Extract the (x, y) coordinate from the center of the cell holding the provided text.  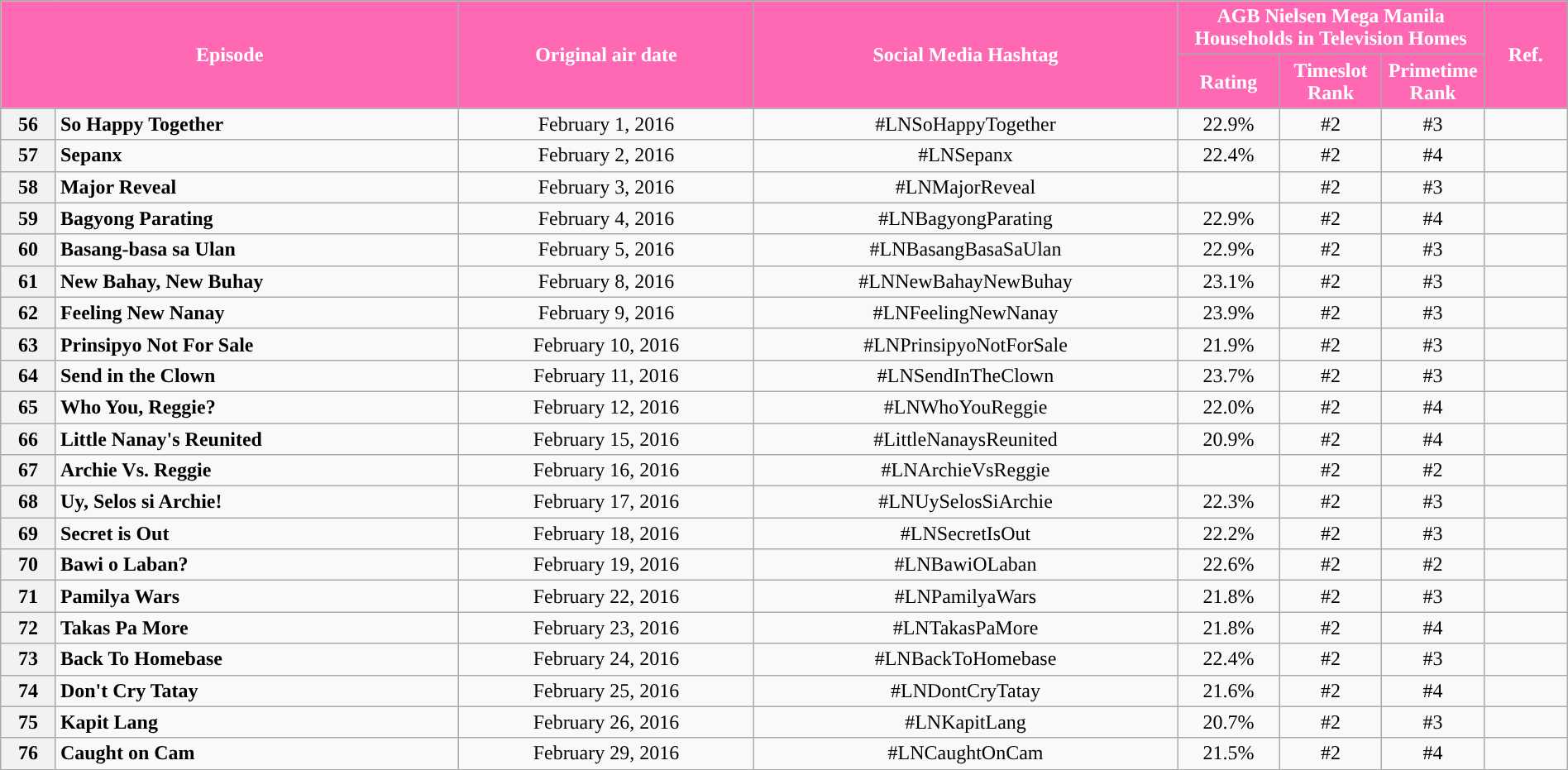
73 (28, 659)
Basang-basa sa Ulan (256, 250)
#LNBagyongParating (965, 218)
63 (28, 344)
#LNUySelosSiArchie (965, 502)
#LNDontCryTatay (965, 691)
February 25, 2016 (607, 691)
#LNFeelingNewNanay (965, 313)
February 29, 2016 (607, 753)
New Bahay, New Buhay (256, 281)
#LNMajorReveal (965, 187)
So Happy Together (256, 124)
70 (28, 565)
22.2% (1229, 533)
#LNPamilyaWars (965, 596)
Episode (230, 55)
Caught on Cam (256, 753)
62 (28, 313)
February 9, 2016 (607, 313)
February 3, 2016 (607, 187)
#LNKapitLang (965, 722)
February 18, 2016 (607, 533)
Archie Vs. Reggie (256, 471)
22.3% (1229, 502)
Major Reveal (256, 187)
23.9% (1229, 313)
#LNPrinsipyoNotForSale (965, 344)
Pamilya Wars (256, 596)
February 10, 2016 (607, 344)
Prinsipyo Not For Sale (256, 344)
Who You, Reggie? (256, 407)
#LNSendInTheClown (965, 375)
February 23, 2016 (607, 628)
76 (28, 753)
#LNBawiOLaban (965, 565)
#LNTakasPaMore (965, 628)
69 (28, 533)
#LNSoHappyTogether (965, 124)
#LNBasangBasaSaUlan (965, 250)
58 (28, 187)
Primetime Rank (1433, 81)
Timeslot Rank (1331, 81)
#LNBackToHomebase (965, 659)
February 17, 2016 (607, 502)
20.9% (1229, 439)
Ref. (1525, 55)
Kapit Lang (256, 722)
23.7% (1229, 375)
23.1% (1229, 281)
Uy, Selos si Archie! (256, 502)
59 (28, 218)
#LNWhoYouReggie (965, 407)
Rating (1229, 81)
61 (28, 281)
#LNNewBahayNewBuhay (965, 281)
#LNArchieVsReggie (965, 471)
Little Nanay's Reunited (256, 439)
21.6% (1229, 691)
Sepanx (256, 155)
21.5% (1229, 753)
65 (28, 407)
Secret is Out (256, 533)
February 8, 2016 (607, 281)
#LNSecretIsOut (965, 533)
20.7% (1229, 722)
Feeling New Nanay (256, 313)
February 19, 2016 (607, 565)
71 (28, 596)
Bawi o Laban? (256, 565)
February 26, 2016 (607, 722)
February 5, 2016 (607, 250)
Don't Cry Tatay (256, 691)
February 1, 2016 (607, 124)
21.9% (1229, 344)
56 (28, 124)
68 (28, 502)
57 (28, 155)
February 11, 2016 (607, 375)
Bagyong Parating (256, 218)
Takas Pa More (256, 628)
February 4, 2016 (607, 218)
February 12, 2016 (607, 407)
February 15, 2016 (607, 439)
Send in the Clown (256, 375)
#LittleNanaysReunited (965, 439)
75 (28, 722)
67 (28, 471)
74 (28, 691)
Back To Homebase (256, 659)
February 16, 2016 (607, 471)
February 24, 2016 (607, 659)
72 (28, 628)
22.0% (1229, 407)
February 22, 2016 (607, 596)
#LNSepanx (965, 155)
February 2, 2016 (607, 155)
66 (28, 439)
Original air date (607, 55)
AGB Nielsen Mega Manila Households in Television Homes (1331, 28)
64 (28, 375)
Social Media Hashtag (965, 55)
60 (28, 250)
22.6% (1229, 565)
#LNCaughtOnCam (965, 753)
